Pinpoint the cell where the given text exists, returning its (x, y) midpoint coordinate. 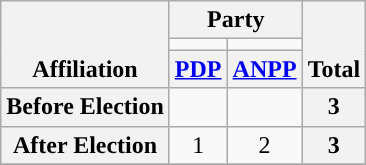
Total (334, 44)
After Election (86, 145)
Before Election (86, 107)
PDP (198, 69)
2 (264, 145)
Party (236, 20)
1 (198, 145)
Affiliation (86, 44)
ANPP (264, 69)
